Return (x, y) of the center of cell containing provided text 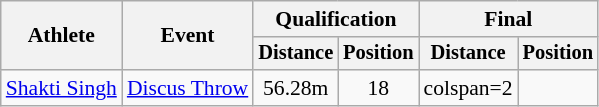
Shakti Singh (62, 88)
Discus Throw (188, 88)
Athlete (62, 36)
56.28m (296, 88)
Event (188, 36)
Qualification (336, 19)
18 (378, 88)
colspan=2 (468, 88)
Final (508, 19)
